Identify which cell holds the provided text, then report its [x, y] central coordinate. 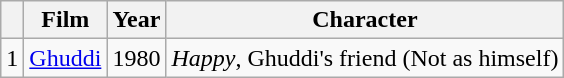
1980 [136, 58]
Ghuddi [66, 58]
Character [365, 20]
Happy, Ghuddi's friend (Not as himself) [365, 58]
Film [66, 20]
1 [12, 58]
Year [136, 20]
